Pinpoint the cell where the given text exists, returning its [x, y] midpoint coordinate. 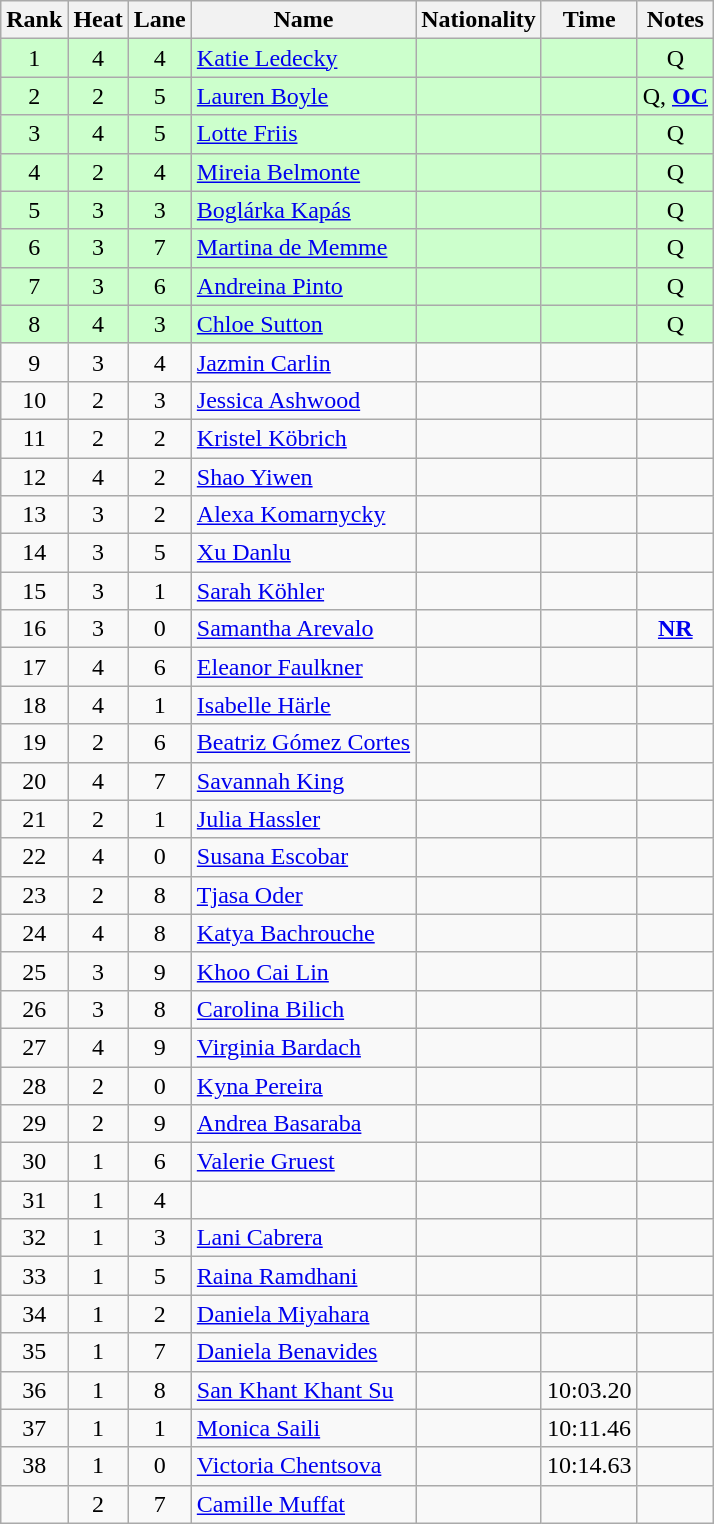
Raina Ramdhani [303, 1276]
Kyna Pereira [303, 1085]
Daniela Benavides [303, 1352]
Julia Hassler [303, 819]
Lani Cabrera [303, 1238]
10 [34, 400]
Victoria Chentsova [303, 1466]
Monica Saili [303, 1428]
28 [34, 1085]
Chloe Sutton [303, 324]
30 [34, 1162]
22 [34, 857]
Kristel Köbrich [303, 438]
34 [34, 1314]
Name [303, 20]
Shao Yiwen [303, 477]
Jessica Ashwood [303, 400]
10:03.20 [589, 1390]
23 [34, 895]
Mireia Belmonte [303, 172]
18 [34, 705]
17 [34, 667]
Virginia Bardach [303, 1047]
Daniela Miyahara [303, 1314]
10:11.46 [589, 1428]
Sarah Köhler [303, 591]
13 [34, 515]
Lauren Boyle [303, 96]
Katya Bachrouche [303, 933]
Heat [98, 20]
Q, OC [675, 96]
35 [34, 1352]
Martina de Memme [303, 248]
NR [675, 629]
Valerie Gruest [303, 1162]
16 [34, 629]
Andreina Pinto [303, 286]
14 [34, 553]
38 [34, 1466]
Alexa Komarnycky [303, 515]
12 [34, 477]
Susana Escobar [303, 857]
27 [34, 1047]
Time [589, 20]
11 [34, 438]
20 [34, 781]
Samantha Arevalo [303, 629]
19 [34, 743]
32 [34, 1238]
Tjasa Oder [303, 895]
Katie Ledecky [303, 58]
37 [34, 1428]
Notes [675, 20]
36 [34, 1390]
15 [34, 591]
Rank [34, 20]
10:14.63 [589, 1466]
Camille Muffat [303, 1504]
25 [34, 971]
Isabelle Härle [303, 705]
21 [34, 819]
31 [34, 1200]
29 [34, 1124]
Nationality [479, 20]
Carolina Bilich [303, 1009]
24 [34, 933]
33 [34, 1276]
Boglárka Kapás [303, 210]
Eleanor Faulkner [303, 667]
26 [34, 1009]
Lane [160, 20]
Beatriz Gómez Cortes [303, 743]
Savannah King [303, 781]
Xu Danlu [303, 553]
Lotte Friis [303, 134]
San Khant Khant Su [303, 1390]
Jazmin Carlin [303, 362]
Khoo Cai Lin [303, 971]
Andrea Basaraba [303, 1124]
